Search for the cell housing the specified text and yield its (X, Y) center coordinate. 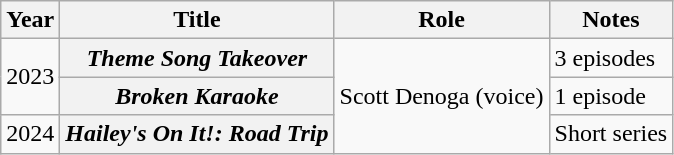
2024 (30, 134)
Scott Denoga (voice) (442, 96)
Title (197, 20)
Broken Karaoke (197, 96)
2023 (30, 77)
Notes (611, 20)
1 episode (611, 96)
Role (442, 20)
3 episodes (611, 58)
Year (30, 20)
Hailey's On It!: Road Trip (197, 134)
Theme Song Takeover (197, 58)
Short series (611, 134)
